Return the (x, y) coordinate for the center point of the cell that contains the specified text.  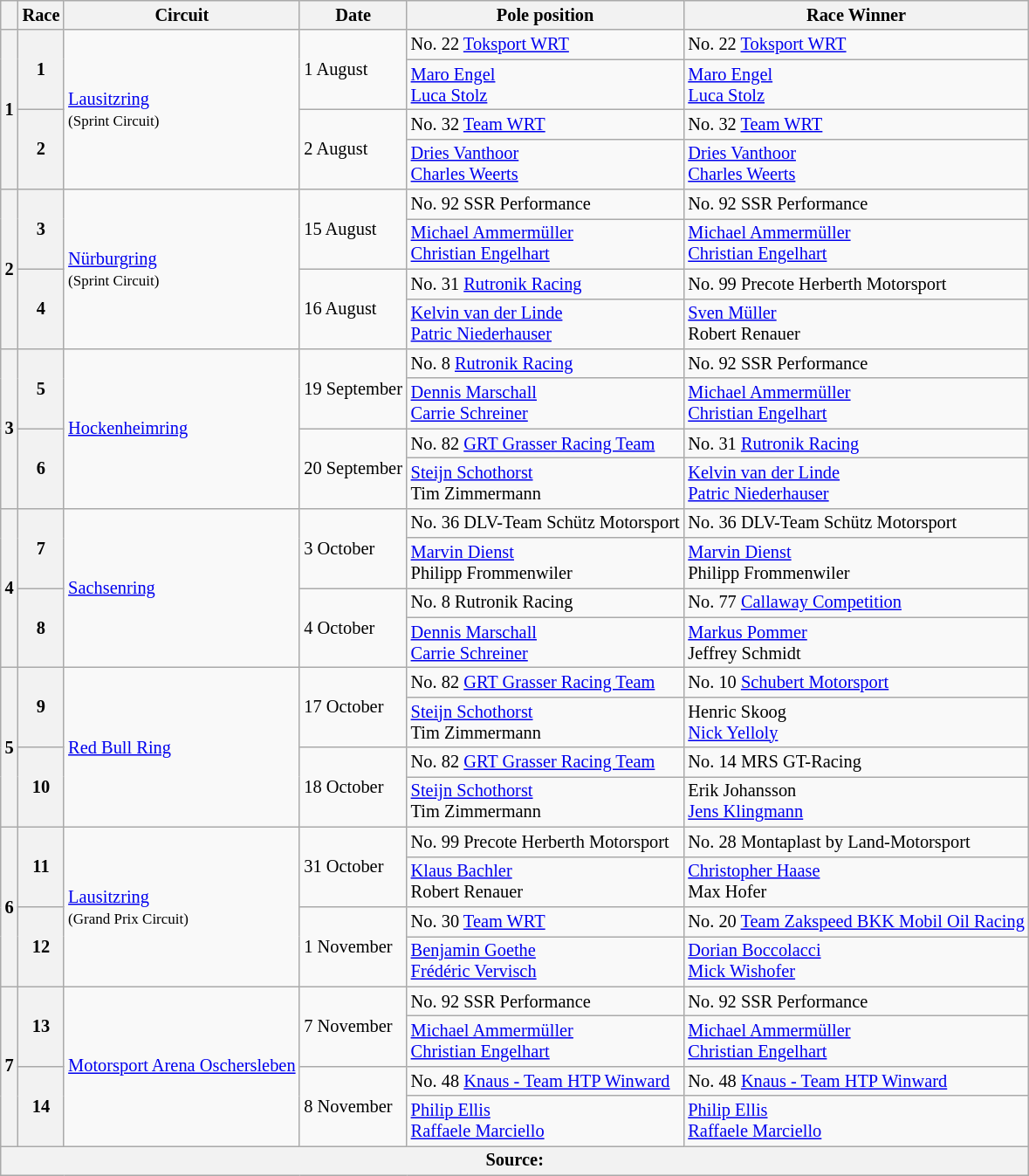
Red Bull Ring (182, 747)
Markus Pommer Jeffrey Schmidt (855, 643)
20 September (353, 468)
13 (42, 1027)
9 (42, 707)
4 October (353, 627)
Source: (515, 1160)
Lausitzring (Sprint Circuit) (182, 110)
Pole position (545, 15)
Circuit (182, 15)
18 October (353, 787)
Sven Müller Robert Renauer (855, 324)
Christopher Haase Max Hofer (855, 882)
No. 77 Callaway Competition (855, 602)
Date (353, 15)
Hockenheimring (182, 428)
10 (42, 787)
2 August (353, 148)
Nürburgring (Sprint Circuit) (182, 269)
1 August (353, 70)
14 (42, 1105)
Erik Johansson Jens Klingmann (855, 801)
17 October (353, 707)
Lausitzring (Grand Prix Circuit) (182, 906)
No. 30 Team WRT (545, 921)
Race (42, 15)
7 November (353, 1027)
12 (42, 946)
No. 28 Montaplast by Land-Motorsport (855, 842)
Motorsport Arena Oschersleben (182, 1067)
31 October (353, 866)
Henric Skoog Nick Yelloly (855, 722)
19 September (353, 388)
No. 10 Schubert Motorsport (855, 682)
Race Winner (855, 15)
No. 20 Team Zakspeed BKK Mobil Oil Racing (855, 921)
8 (42, 627)
3 October (353, 548)
Sachsenring (182, 588)
15 August (353, 229)
11 (42, 866)
Dorian Boccolacci Mick Wishofer (855, 961)
1 November (353, 946)
Benjamin Goethe Frédéric Vervisch (545, 961)
Klaus Bachler Robert Renauer (545, 882)
8 November (353, 1105)
16 August (353, 309)
No. 14 MRS GT-Racing (855, 762)
